Extract the [x, y] coordinate from the center of the cell holding the provided text.  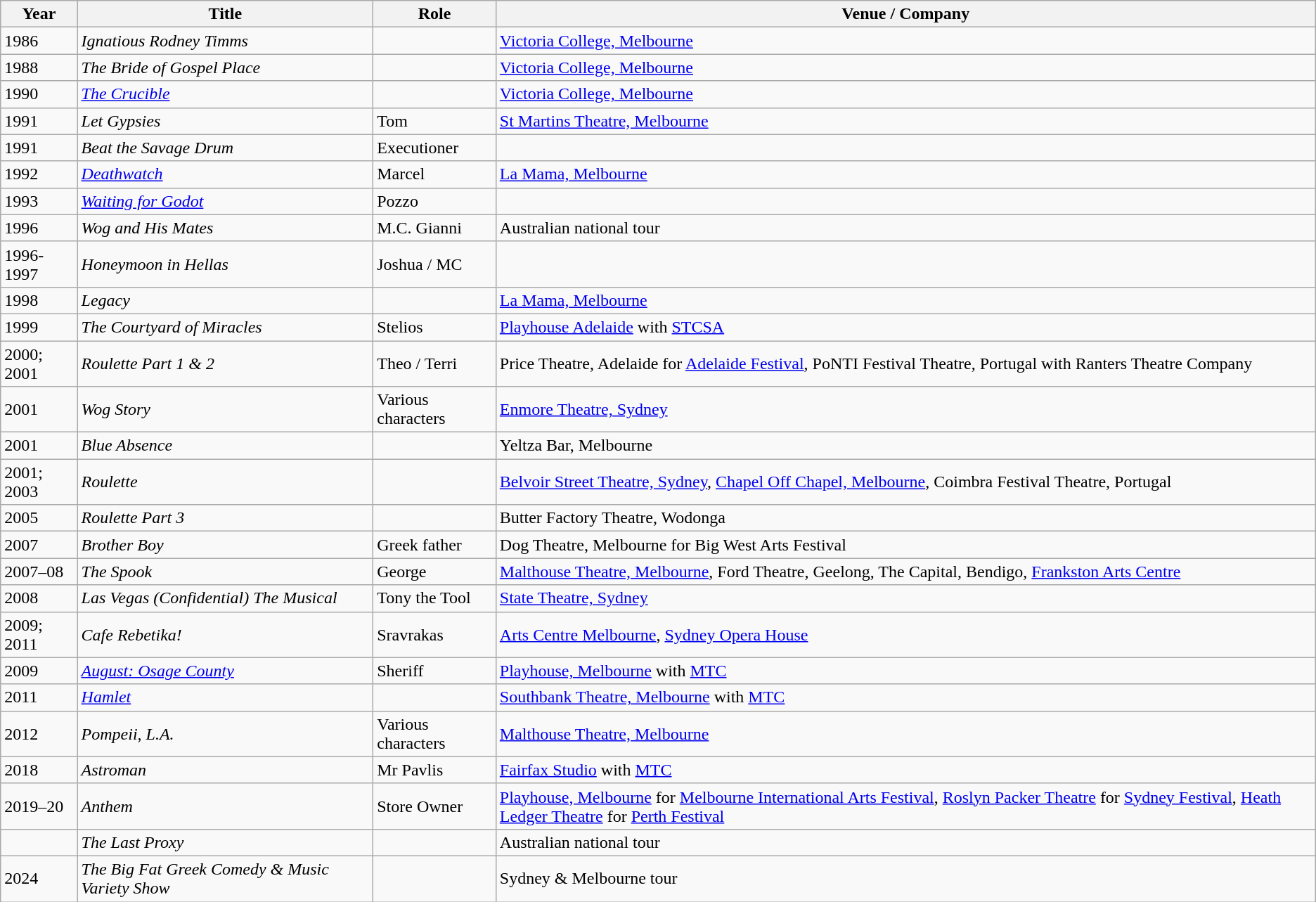
2009 [39, 671]
Playhouse, Melbourne with MTC [905, 671]
The Last Proxy [225, 842]
Executioner [434, 148]
Joshua / MC [434, 264]
Sravrakas [434, 634]
Astroman [225, 770]
1986 [39, 41]
2001; 2003 [39, 482]
2005 [39, 518]
1998 [39, 300]
Roulette Part 1 & 2 [225, 363]
2000; 2001 [39, 363]
2019–20 [39, 806]
Wog Story [225, 409]
2007 [39, 545]
Tom [434, 121]
George [434, 572]
Wog and His Mates [225, 228]
1996-1997 [39, 264]
1988 [39, 67]
Blue Absence [225, 446]
Beat the Savage Drum [225, 148]
The Bride of Gospel Place [225, 67]
The Crucible [225, 94]
Greek father [434, 545]
Southbank Theatre, Melbourne with MTC [905, 697]
Title [225, 14]
Butter Factory Theatre, Wodonga [905, 518]
Theo / Terri [434, 363]
2012 [39, 734]
Yeltza Bar, Melbourne [905, 446]
Sydney & Melbourne tour [905, 879]
Venue / Company [905, 14]
Store Owner [434, 806]
Year [39, 14]
1999 [39, 327]
2024 [39, 879]
1990 [39, 94]
The Big Fat Greek Comedy & Music Variety Show [225, 879]
Role [434, 14]
2009; 2011 [39, 634]
2008 [39, 598]
Pozzo [434, 201]
Cafe Rebetika! [225, 634]
M.C. Gianni [434, 228]
Belvoir Street Theatre, Sydney, Chapel Off Chapel, Melbourne, Coimbra Festival Theatre, Portugal [905, 482]
1993 [39, 201]
Fairfax Studio with MTC [905, 770]
2007–08 [39, 572]
Ignatious Rodney Timms [225, 41]
The Courtyard of Miracles [225, 327]
1996 [39, 228]
Playhouse Adelaide with STCSA [905, 327]
Brother Boy [225, 545]
Legacy [225, 300]
Malthouse Theatre, Melbourne [905, 734]
Deathwatch [225, 174]
Dog Theatre, Melbourne for Big West Arts Festival [905, 545]
Waiting for Godot [225, 201]
Sheriff [434, 671]
Pompeii, L.A. [225, 734]
2011 [39, 697]
Roulette [225, 482]
Price Theatre, Adelaide for Adelaide Festival, PoNTI Festival Theatre, Portugal with Ranters Theatre Company [905, 363]
Roulette Part 3 [225, 518]
Let Gypsies [225, 121]
Marcel [434, 174]
Anthem [225, 806]
2018 [39, 770]
1992 [39, 174]
Arts Centre Melbourne, Sydney Opera House [905, 634]
Hamlet [225, 697]
Enmore Theatre, Sydney [905, 409]
Honeymoon in Hellas [225, 264]
St Martins Theatre, Melbourne [905, 121]
Las Vegas (Confidential) The Musical [225, 598]
Malthouse Theatre, Melbourne, Ford Theatre, Geelong, The Capital, Bendigo, Frankston Arts Centre [905, 572]
Tony the Tool [434, 598]
Stelios [434, 327]
Mr Pavlis [434, 770]
The Spook [225, 572]
State Theatre, Sydney [905, 598]
Playhouse, Melbourne for Melbourne International Arts Festival, Roslyn Packer Theatre for Sydney Festival, Heath Ledger Theatre for Perth Festival [905, 806]
August: Osage County [225, 671]
